Identify which cell holds the provided text, then report its (X, Y) central coordinate. 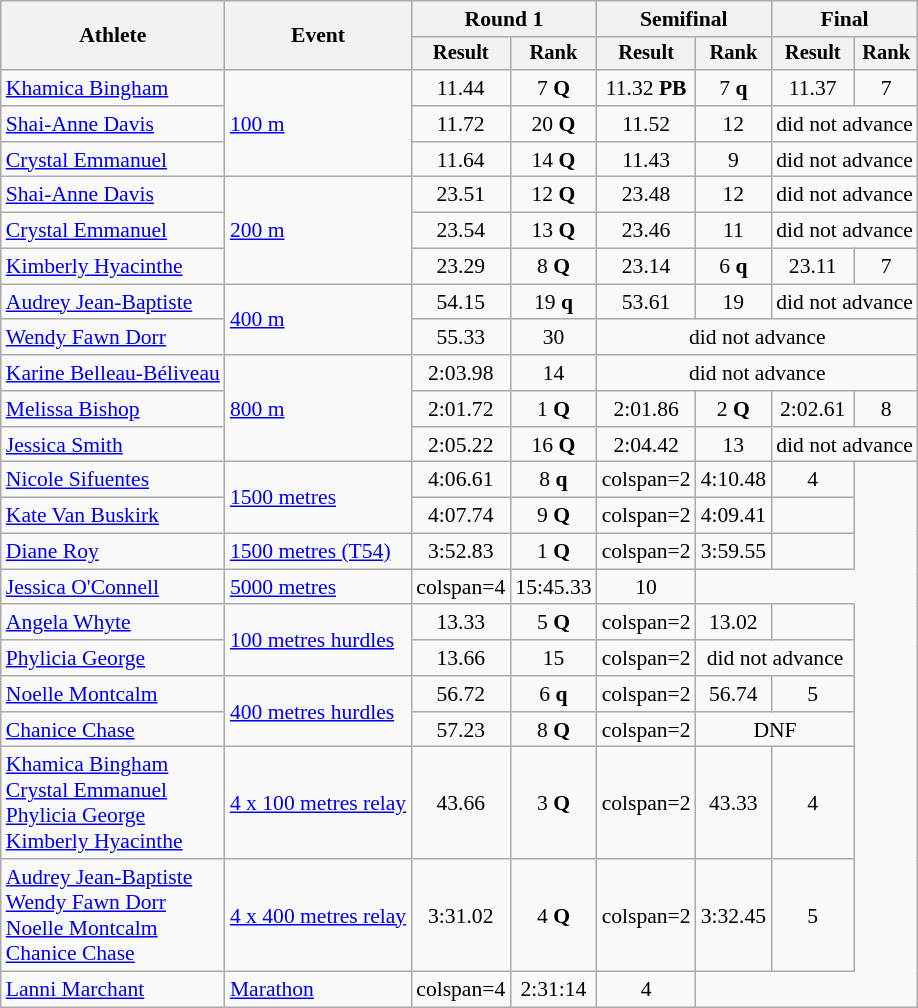
7 q (734, 88)
2:03.98 (460, 373)
7 Q (553, 88)
20 Q (553, 124)
8 (886, 409)
4:10.48 (734, 480)
2:04.42 (646, 445)
9 Q (553, 516)
Karine Belleau-Béliveau (113, 373)
53.61 (646, 302)
1500 metres (T54) (318, 552)
4 x 400 metres relay (318, 915)
1500 metres (318, 498)
2:01.72 (460, 409)
200 m (318, 230)
4:07.74 (460, 516)
Melissa Bishop (113, 409)
23.11 (812, 267)
Round 1 (504, 19)
56.74 (734, 694)
Audrey Jean-BaptisteWendy Fawn DorrNoelle Montcalm Chanice Chase (113, 915)
5000 metres (318, 587)
23.46 (646, 231)
54.15 (460, 302)
Phylicia George (113, 658)
2:01.86 (646, 409)
13.02 (734, 623)
56.72 (460, 694)
Jessica Smith (113, 445)
12 Q (553, 195)
14 (553, 373)
11.44 (460, 88)
11.32 PB (646, 88)
Lanni Marchant (113, 990)
2:02.61 (812, 409)
11.64 (460, 160)
23.48 (646, 195)
Noelle Montcalm (113, 694)
Chanice Chase (113, 730)
2:31:14 (553, 990)
3:52.83 (460, 552)
55.33 (460, 338)
57.23 (460, 730)
11.52 (646, 124)
5 Q (553, 623)
19 (734, 302)
Marathon (318, 990)
13 Q (553, 231)
Khamica Bingham (113, 88)
15:45.33 (553, 587)
13.66 (460, 658)
Audrey Jean-Baptiste (113, 302)
11.43 (646, 160)
23.54 (460, 231)
800 m (318, 408)
13 (734, 445)
Khamica BinghamCrystal EmmanuelPhylicia GeorgeKimberly Hyacinthe (113, 803)
Athlete (113, 36)
23.29 (460, 267)
100 metres hurdles (318, 640)
Kimberly Hyacinthe (113, 267)
400 metres hurdles (318, 712)
Final (844, 19)
15 (553, 658)
16 Q (553, 445)
11.37 (812, 88)
43.33 (734, 803)
3 Q (553, 803)
23.51 (460, 195)
8 q (553, 480)
3:59.55 (734, 552)
19 q (553, 302)
4:09.41 (734, 516)
14 Q (553, 160)
Jessica O'Connell (113, 587)
4 Q (553, 915)
Angela Whyte (113, 623)
Kate Van Buskirk (113, 516)
Semifinal (684, 19)
30 (553, 338)
10 (646, 587)
2 Q (734, 409)
2:05.22 (460, 445)
23.14 (646, 267)
9 (734, 160)
11 (734, 231)
400 m (318, 320)
DNF (776, 730)
Diane Roy (113, 552)
Event (318, 36)
3:32.45 (734, 915)
Nicole Sifuentes (113, 480)
43.66 (460, 803)
100 m (318, 124)
4 x 100 metres relay (318, 803)
13.33 (460, 623)
3:31.02 (460, 915)
11.72 (460, 124)
Wendy Fawn Dorr (113, 338)
4:06.61 (460, 480)
